Pinpoint the cell where the given text exists, returning its [x, y] midpoint coordinate. 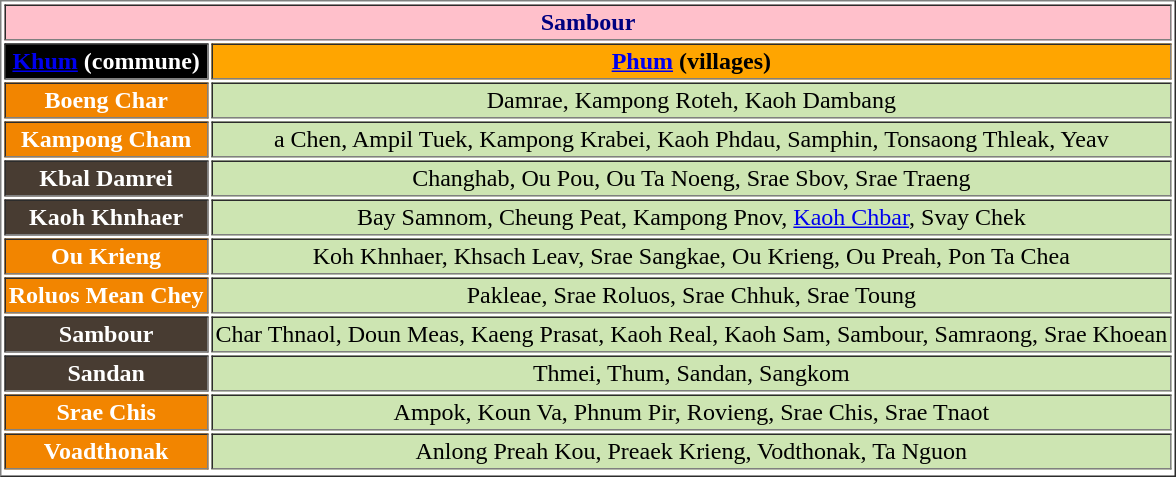
Voadthonak [106, 452]
Koh Khnhaer, Khsach Leav, Srae Sangkae, Ou Krieng, Ou Preah, Pon Ta Chea [692, 256]
Ou Krieng [106, 256]
Roluos Mean Chey [106, 296]
Char Thnaol, Doun Meas, Kaeng Prasat, Kaoh Real, Kaoh Sam, Sambour, Samraong, Srae Khoean [692, 334]
Anlong Preah Kou, Preaek Krieng, Vodthonak, Ta Nguon [692, 452]
Pakleae, Srae Roluos, Srae Chhuk, Srae Toung [692, 296]
Phum (villages) [692, 62]
Sandan [106, 374]
Srae Chis [106, 412]
Kbal Damrei [106, 178]
Bay Samnom, Cheung Peat, Kampong Pnov, Kaoh Chbar, Svay Chek [692, 218]
a Chen, Ampil Tuek, Kampong Krabei, Kaoh Phdau, Samphin, Tonsaong Thleak, Yeav [692, 140]
Changhab, Ou Pou, Ou Ta Noeng, Srae Sbov, Srae Traeng [692, 178]
Thmei, Thum, Sandan, Sangkom [692, 374]
Kampong Cham [106, 140]
Damrae, Kampong Roteh, Kaoh Dambang [692, 100]
Kaoh Khnhaer [106, 218]
Ampok, Koun Va, Phnum Pir, Rovieng, Srae Chis, Srae Tnaot [692, 412]
Khum (commune) [106, 62]
Boeng Char [106, 100]
